For the text-containing cell, return its midpoint in (x, y) coordinate format. 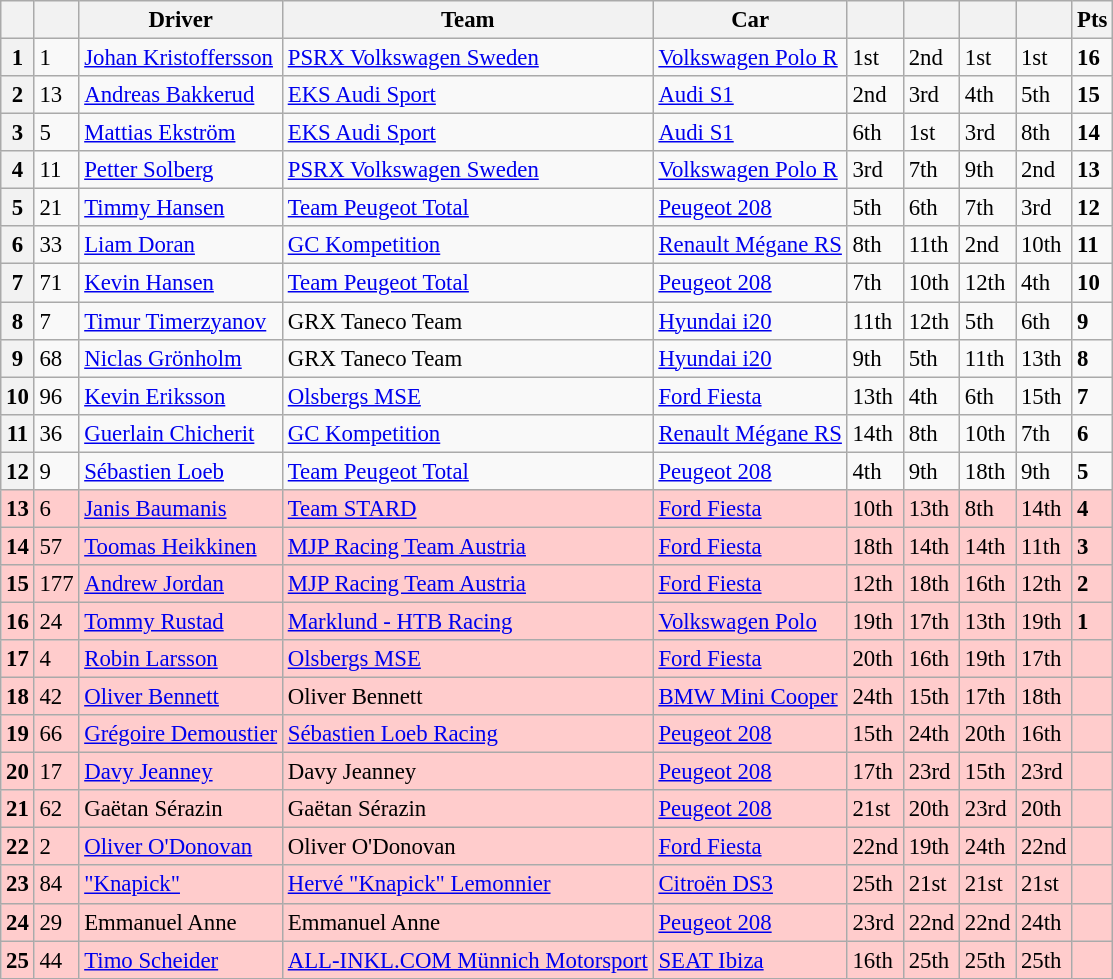
Kevin Hansen (181, 283)
62 (56, 809)
29 (56, 922)
Janis Baumanis (181, 509)
Driver (181, 20)
57 (56, 546)
Grégoire Demoustier (181, 734)
84 (56, 885)
42 (56, 697)
44 (56, 960)
66 (56, 734)
33 (56, 245)
96 (56, 396)
BMW Mini Cooper (750, 697)
Team (468, 20)
SEAT Ibiza (750, 960)
Petter Solberg (181, 170)
71 (56, 283)
23 (18, 885)
Sébastien Loeb Racing (468, 734)
Andreas Bakkerud (181, 95)
Pts (1092, 20)
Team STARD (468, 509)
68 (56, 358)
Tommy Rustad (181, 621)
Marklund - HTB Racing (468, 621)
Timur Timerzyanov (181, 321)
18 (18, 697)
20 (18, 772)
"Knapick" (181, 885)
Liam Doran (181, 245)
19 (18, 734)
Johan Kristoffersson (181, 58)
36 (56, 433)
Car (750, 20)
Timmy Hansen (181, 208)
22 (18, 847)
Sébastien Loeb (181, 471)
177 (56, 584)
Niclas Grönholm (181, 358)
Toomas Heikkinen (181, 546)
Volkswagen Polo (750, 621)
Hervé "Knapick" Lemonnier (468, 885)
Timo Scheider (181, 960)
Citroën DS3 (750, 885)
ALL-INKL.COM Münnich Motorsport (468, 960)
25 (18, 960)
Andrew Jordan (181, 584)
Guerlain Chicherit (181, 433)
Mattias Ekström (181, 133)
Robin Larsson (181, 659)
Kevin Eriksson (181, 396)
